Determine the [x, y] coordinate at the center of the cell enclosing the given text.  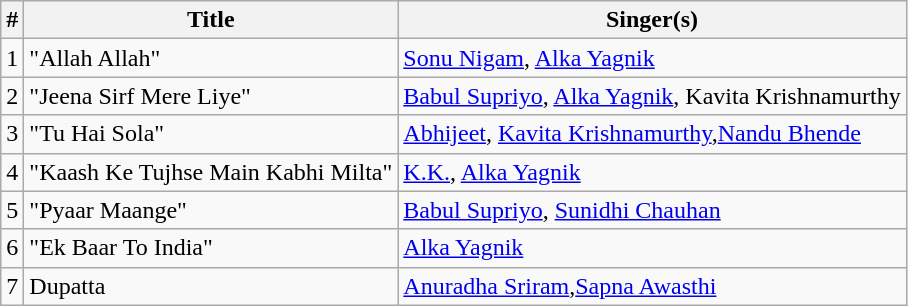
"Ek Baar To India" [211, 248]
6 [12, 248]
"Pyaar Maange" [211, 210]
3 [12, 134]
1 [12, 58]
"Tu Hai Sola" [211, 134]
Singer(s) [652, 20]
Babul Supriyo, Sunidhi Chauhan [652, 210]
Anuradha Sriram,Sapna Awasthi [652, 286]
Babul Supriyo, Alka Yagnik, Kavita Krishnamurthy [652, 96]
"Allah Allah" [211, 58]
5 [12, 210]
2 [12, 96]
Dupatta [211, 286]
Title [211, 20]
Alka Yagnik [652, 248]
K.K., Alka Yagnik [652, 172]
Sonu Nigam, Alka Yagnik [652, 58]
# [12, 20]
Abhijeet, Kavita Krishnamurthy,Nandu Bhende [652, 134]
4 [12, 172]
7 [12, 286]
"Kaash Ke Tujhse Main Kabhi Milta" [211, 172]
"Jeena Sirf Mere Liye" [211, 96]
